Identify which cell holds the provided text, then report its (X, Y) central coordinate. 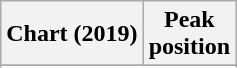
Peakposition (189, 34)
Chart (2019) (72, 34)
